Find where the given text appears and provide that cell's center as [x, y] coordinate. 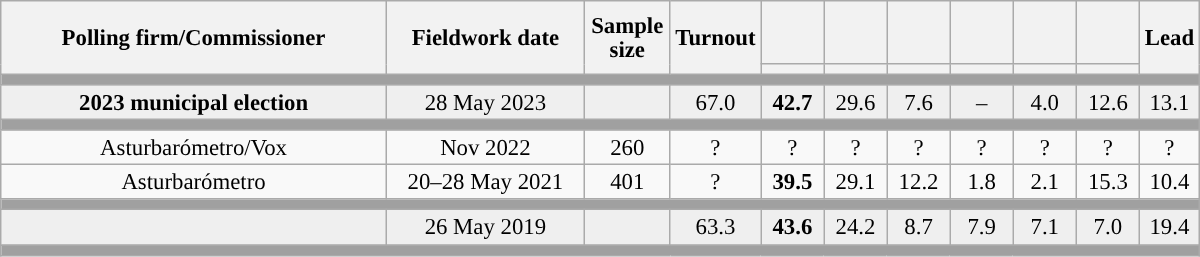
63.3 [716, 228]
Polling firm/Commissioner [194, 38]
15.3 [1108, 182]
28 May 2023 [485, 102]
29.1 [856, 182]
Lead [1169, 38]
26 May 2019 [485, 228]
67.0 [716, 102]
12.2 [918, 182]
4.0 [1044, 102]
20–28 May 2021 [485, 182]
7.1 [1044, 228]
Turnout [716, 38]
42.7 [792, 102]
7.6 [918, 102]
1.8 [982, 182]
39.5 [792, 182]
Nov 2022 [485, 148]
2.1 [1044, 182]
12.6 [1108, 102]
8.7 [918, 228]
19.4 [1169, 228]
401 [627, 182]
13.1 [1169, 102]
29.6 [856, 102]
43.6 [792, 228]
Fieldwork date [485, 38]
Asturbarómetro [194, 182]
2023 municipal election [194, 102]
Asturbarómetro/Vox [194, 148]
7.0 [1108, 228]
24.2 [856, 228]
10.4 [1169, 182]
– [982, 102]
Sample size [627, 38]
260 [627, 148]
7.9 [982, 228]
